Scan for the cell matching the given text and deliver its [X, Y] coordinate at center. 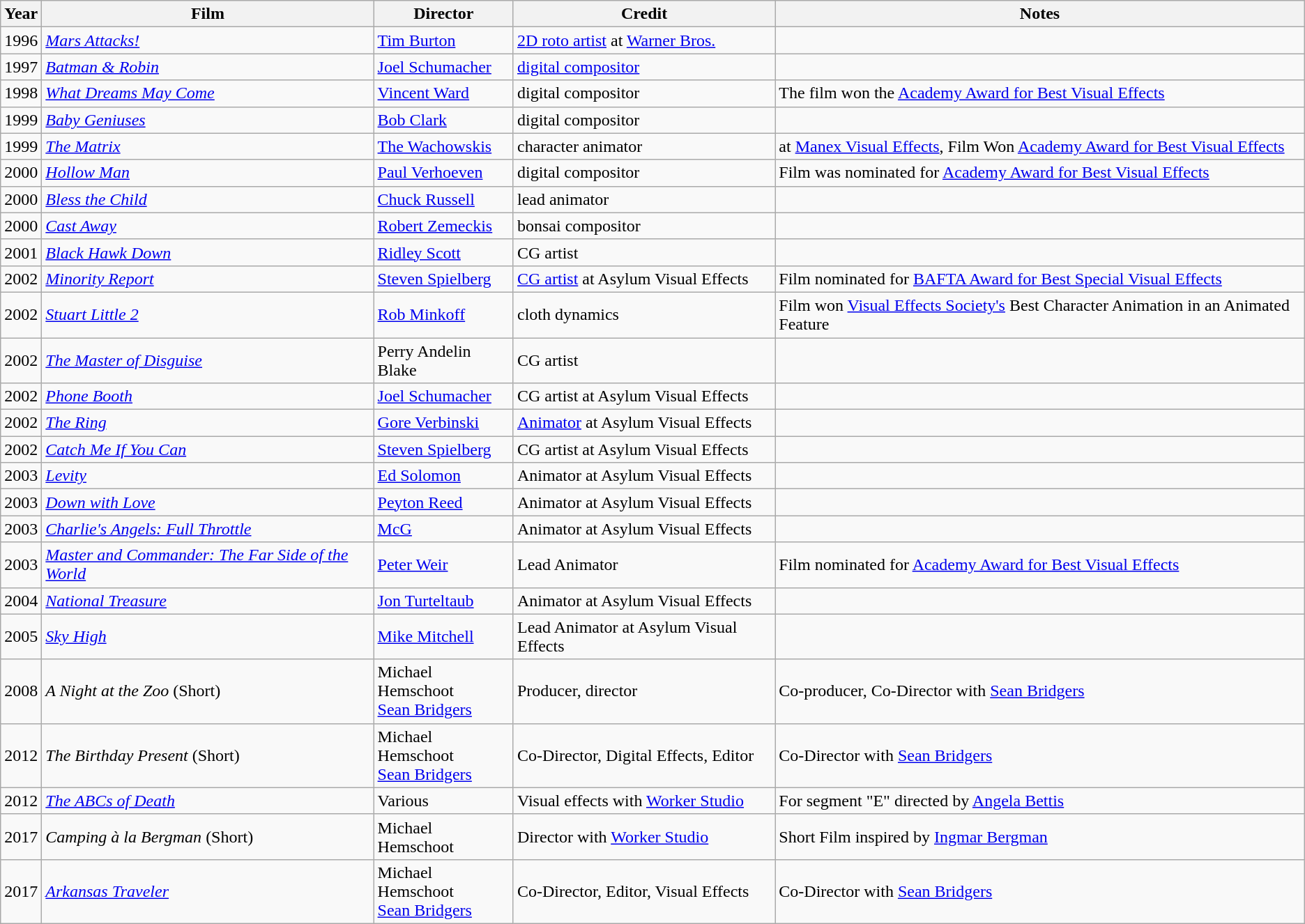
Film [208, 14]
2008 [21, 691]
Minority Report [208, 279]
National Treasure [208, 601]
Perry Andelin Blake [443, 360]
Co-Director, Digital Effects, Editor [644, 755]
Down with Love [208, 502]
2004 [21, 601]
Michael Hemschoot [443, 836]
Mars Attacks! [208, 40]
Black Hawk Down [208, 252]
Film was nominated for Academy Award for Best Visual Effects [1040, 173]
What Dreams May Come [208, 93]
Paul Verhoeven [443, 173]
Film won Visual Effects Society's Best Character Animation in an Animated Feature [1040, 315]
The film won the Academy Award for Best Visual Effects [1040, 93]
Catch Me If You Can [208, 449]
Ridley Scott [443, 252]
Chuck Russell [443, 199]
The Master of Disguise [208, 360]
Jon Turteltaub [443, 601]
McG [443, 529]
Sky High [208, 637]
Levity [208, 476]
2005 [21, 637]
For segment "E" directed by Angela Bettis [1040, 801]
Gore Verbinski [443, 423]
Bob Clark [443, 120]
cloth dynamics [644, 315]
Film nominated for Academy Award for Best Visual Effects [1040, 564]
Baby Geniuses [208, 120]
The Birthday Present (Short) [208, 755]
The Matrix [208, 146]
Lead Animator at Asylum Visual Effects [644, 637]
The ABCs of Death [208, 801]
1996 [21, 40]
Director with Worker Studio [644, 836]
A Night at the Zoo (Short) [208, 691]
Vincent Ward [443, 93]
character animator [644, 146]
Co-producer, Co-Director with Sean Bridgers [1040, 691]
Various [443, 801]
Short Film inspired by Ingmar Bergman [1040, 836]
Visual effects with Worker Studio [644, 801]
bonsai compositor [644, 226]
Tim Burton [443, 40]
Ed Solomon [443, 476]
Camping à la Bergman (Short) [208, 836]
Notes [1040, 14]
The Wachowskis [443, 146]
at Manex Visual Effects, Film Won Academy Award for Best Visual Effects [1040, 146]
Batman & Robin [208, 67]
Master and Commander: The Far Side of the World [208, 564]
2D roto artist at Warner Bros. [644, 40]
Lead Animator [644, 564]
Phone Booth [208, 396]
Mike Mitchell [443, 637]
Robert Zemeckis [443, 226]
lead animator [644, 199]
Peter Weir [443, 564]
The Ring [208, 423]
Cast Away [208, 226]
1998 [21, 93]
2001 [21, 252]
Rob Minkoff [443, 315]
Film nominated for BAFTA Award for Best Special Visual Effects [1040, 279]
Hollow Man [208, 173]
1997 [21, 67]
Stuart Little 2 [208, 315]
Producer, director [644, 691]
Bless the Child [208, 199]
Year [21, 14]
Co-Director, Editor, Visual Effects [644, 891]
Arkansas Traveler [208, 891]
Credit [644, 14]
Peyton Reed [443, 502]
Charlie's Angels: Full Throttle [208, 529]
Director [443, 14]
